Return [x, y] of the center of cell containing provided text 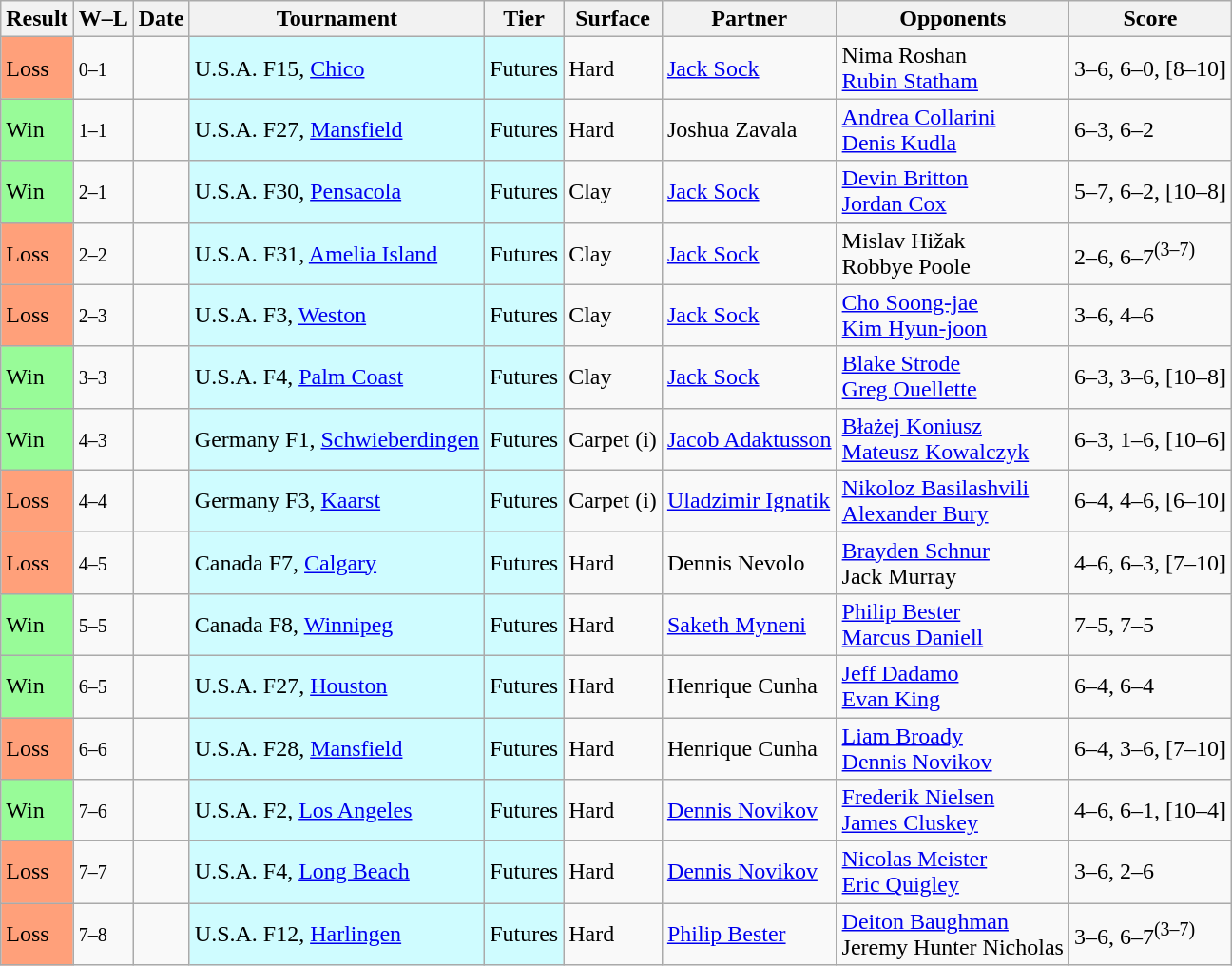
U.S.A. F12, Harlingen [337, 934]
5–7, 6–2, [10–8] [1150, 192]
Blake Strode Greg Ouellette [953, 377]
Germany F3, Kaarst [337, 500]
U.S.A. F30, Pensacola [337, 192]
2–2 [103, 253]
Tier [525, 19]
Canada F7, Calgary [337, 563]
Germany F1, Schwieberdingen [337, 439]
6–4, 6–4 [1150, 686]
6–3, 3–6, [10–8] [1150, 377]
Joshua Zavala [749, 129]
Frederik Nielsen James Cluskey [953, 810]
7–8 [103, 934]
Brayden Schnur Jack Murray [953, 563]
Błażej Koniusz Mateusz Kowalczyk [953, 439]
W–L [103, 19]
Cho Soong-jae Kim Hyun-joon [953, 316]
Andrea Collarini Denis Kudla [953, 129]
U.S.A. F15, Chico [337, 68]
U.S.A. F4, Long Beach [337, 873]
U.S.A. F27, Houston [337, 686]
7–5, 7–5 [1150, 624]
7–7 [103, 873]
Jacob Adaktusson [749, 439]
U.S.A. F27, Mansfield [337, 129]
Nikoloz Basilashvili Alexander Bury [953, 500]
U.S.A. F3, Weston [337, 316]
6–4, 4–6, [6–10] [1150, 500]
6–3, 1–6, [10–6] [1150, 439]
6–6 [103, 747]
6–5 [103, 686]
U.S.A. F4, Palm Coast [337, 377]
5–5 [103, 624]
Philip Bester [749, 934]
U.S.A. F2, Los Angeles [337, 810]
4–3 [103, 439]
Canada F8, Winnipeg [337, 624]
Liam Broady Dennis Novikov [953, 747]
7–6 [103, 810]
4–5 [103, 563]
Dennis Nevolo [749, 563]
3–6, 4–6 [1150, 316]
Opponents [953, 19]
6–3, 6–2 [1150, 129]
U.S.A. F31, Amelia Island [337, 253]
Jeff Dadamo Evan King [953, 686]
3–6, 6–0, [8–10] [1150, 68]
4–6, 6–3, [7–10] [1150, 563]
Saketh Myneni [749, 624]
Tournament [337, 19]
Mislav Hižak Robbye Poole [953, 253]
2–6, 6–7(3–7) [1150, 253]
6–4, 3–6, [7–10] [1150, 747]
4–6, 6–1, [10–4] [1150, 810]
U.S.A. F28, Mansfield [337, 747]
Date [162, 19]
3–6, 6–7(3–7) [1150, 934]
Philip Bester Marcus Daniell [953, 624]
3–3 [103, 377]
2–3 [103, 316]
Nima Roshan Rubin Statham [953, 68]
Devin Britton Jordan Cox [953, 192]
Surface [613, 19]
1–1 [103, 129]
Uladzimir Ignatik [749, 500]
0–1 [103, 68]
3–6, 2–6 [1150, 873]
Deiton Baughman Jeremy Hunter Nicholas [953, 934]
Nicolas Meister Eric Quigley [953, 873]
2–1 [103, 192]
4–4 [103, 500]
Partner [749, 19]
Score [1150, 19]
Result [37, 19]
